Pinpoint the cell where the given text exists, returning its [X, Y] midpoint coordinate. 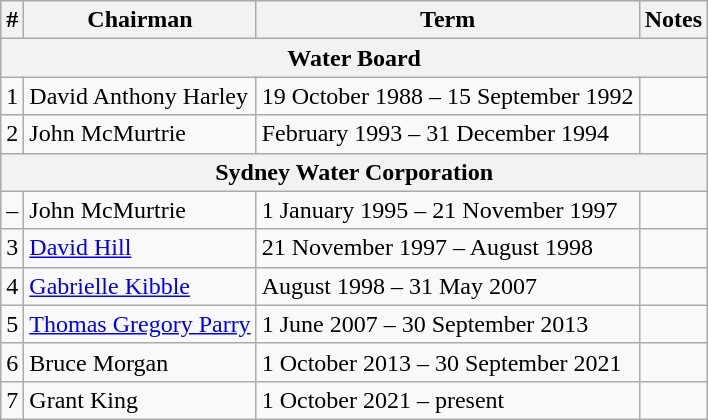
Water Board [354, 58]
4 [12, 286]
Chairman [140, 20]
1 [12, 96]
1 June 2007 – 30 September 2013 [448, 324]
February 1993 – 31 December 1994 [448, 134]
5 [12, 324]
# [12, 20]
Thomas Gregory Parry [140, 324]
David Hill [140, 248]
19 October 1988 – 15 September 1992 [448, 96]
1 October 2013 – 30 September 2021 [448, 362]
2 [12, 134]
Term [448, 20]
1 January 1995 – 21 November 1997 [448, 210]
6 [12, 362]
David Anthony Harley [140, 96]
August 1998 – 31 May 2007 [448, 286]
Sydney Water Corporation [354, 172]
Bruce Morgan [140, 362]
7 [12, 400]
Notes [673, 20]
Grant King [140, 400]
Gabrielle Kibble [140, 286]
1 October 2021 – present [448, 400]
21 November 1997 – August 1998 [448, 248]
– [12, 210]
3 [12, 248]
